Locate the cell with the specified text and output its (x, y) center coordinate. 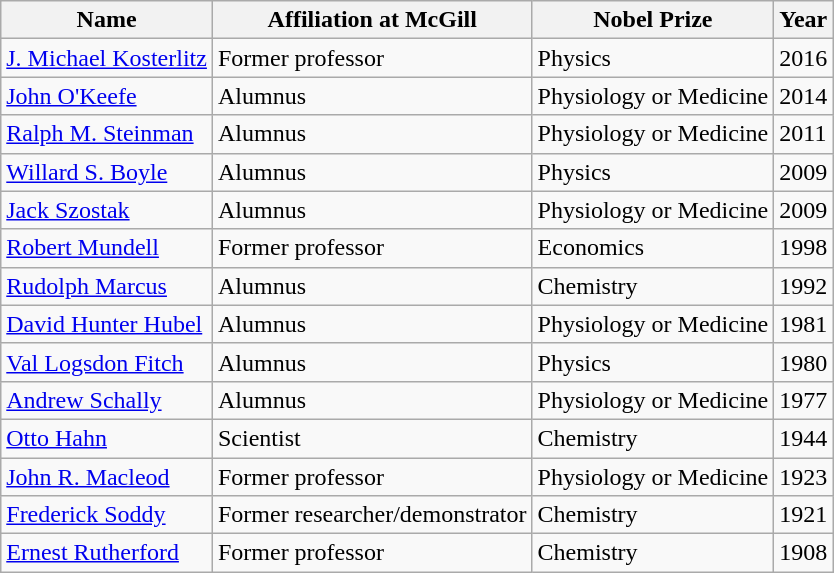
Affiliation at McGill (372, 20)
1980 (804, 362)
1921 (804, 515)
John R. Macleod (107, 477)
1944 (804, 438)
Ernest Rutherford (107, 553)
1923 (804, 477)
Economics (653, 248)
1977 (804, 400)
John O'Keefe (107, 96)
Rudolph Marcus (107, 286)
2016 (804, 58)
1908 (804, 553)
1998 (804, 248)
Ralph M. Steinman (107, 134)
Scientist (372, 438)
Former researcher/demonstrator (372, 515)
Name (107, 20)
2011 (804, 134)
Nobel Prize (653, 20)
Val Logsdon Fitch (107, 362)
Robert Mundell (107, 248)
2014 (804, 96)
Jack Szostak (107, 210)
1981 (804, 324)
Otto Hahn (107, 438)
Willard S. Boyle (107, 172)
Andrew Schally (107, 400)
Frederick Soddy (107, 515)
J. Michael Kosterlitz (107, 58)
David Hunter Hubel (107, 324)
1992 (804, 286)
Year (804, 20)
